Determine the [X, Y] coordinate at the center of the cell enclosing the given text.  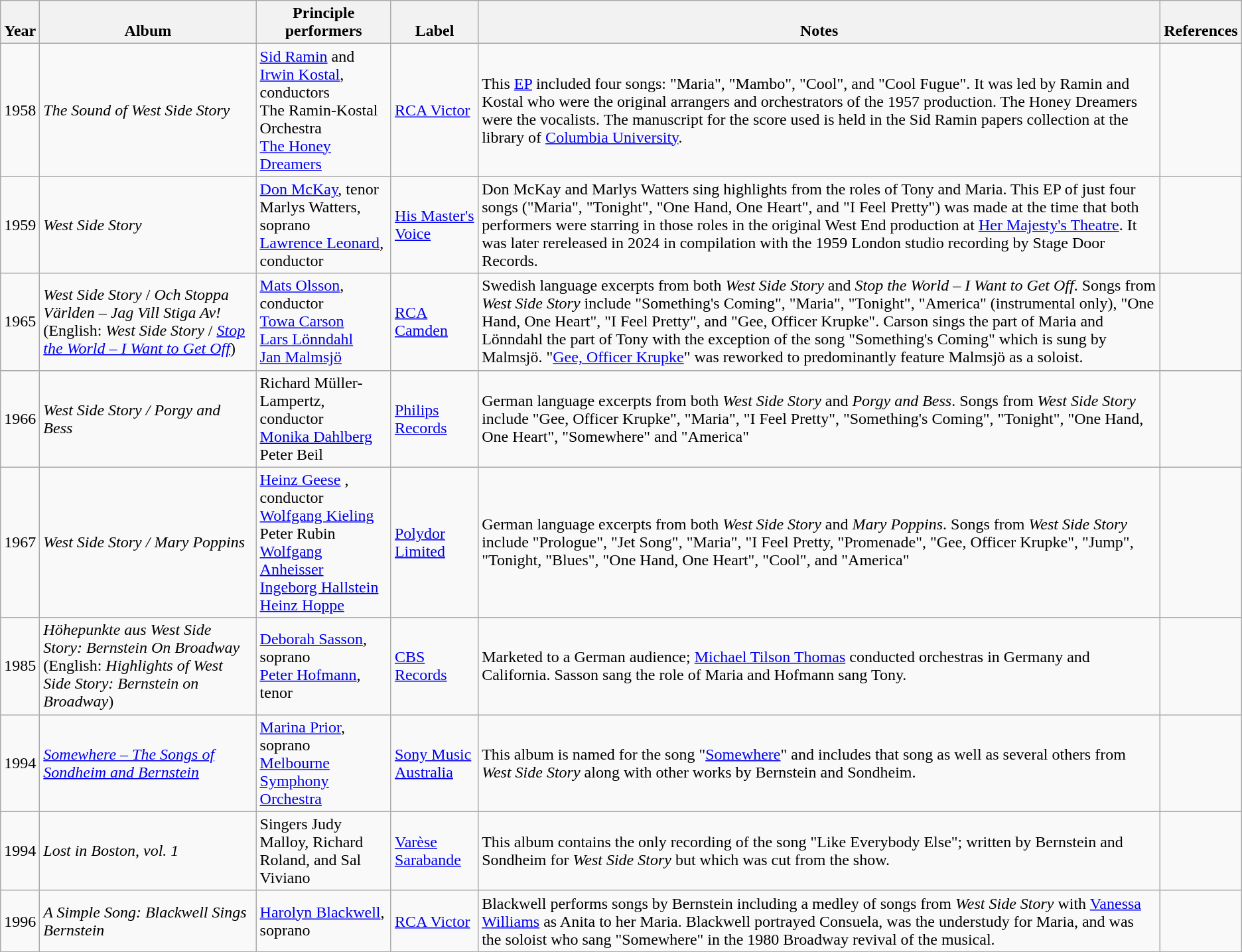
Varèse Sarabande [434, 850]
Philips Records [434, 419]
CBS Records [434, 666]
Heinz Geese , conductor Wolfgang Kieling Peter Rubin Wolfgang Anheisser Ingeborg Hallstein Heinz Hoppe [324, 543]
West Side Story / Och Stoppa Världen – Jag Vill Stiga Av! (English: West Side Story / Stop the World – I Want to Get Off) [148, 322]
References [1201, 23]
West Side Story [148, 225]
The Sound of West Side Story [148, 110]
Sony Music Australia [434, 763]
Year [20, 23]
Harolyn Blackwell, soprano [324, 921]
1966 [20, 419]
West Side Story / Mary Poppins [148, 543]
Marina Prior, sopranoMelbourne Symphony Orchestra [324, 763]
Album [148, 23]
1965 [20, 322]
RCA Camden [434, 322]
Deborah Sasson, sopranoPeter Hofmann, tenor [324, 666]
Label [434, 23]
Lost in Boston, vol. 1 [148, 850]
1985 [20, 666]
1967 [20, 543]
Don McKay, tenor Marlys Watters, soprano Lawrence Leonard, conductor [324, 225]
Sid Ramin and Irwin Kostal, conductors The Ramin-Kostal OrchestraThe Honey Dreamers [324, 110]
Richard Müller-Lampertz, conductor Monika Dahlberg Peter Beil [324, 419]
West Side Story / Porgy and Bess [148, 419]
A Simple Song: Blackwell Sings Bernstein [148, 921]
1959 [20, 225]
Singers Judy Malloy, Richard Roland, and Sal Viviano [324, 850]
Somewhere – The Songs of Sondheim and Bernstein [148, 763]
Polydor Limited [434, 543]
1958 [20, 110]
Notes [819, 23]
Principle performers [324, 23]
1996 [20, 921]
His Master's Voice [434, 225]
Mats Olsson, conductor Towa Carson Lars Lönndahl Jan Malmsjö [324, 322]
Höhepunkte aus West Side Story: Bernstein On Broadway (English: Highlights of West Side Story: Bernstein on Broadway) [148, 666]
